Determine the [x, y] coordinate at the center of the cell enclosing the given text.  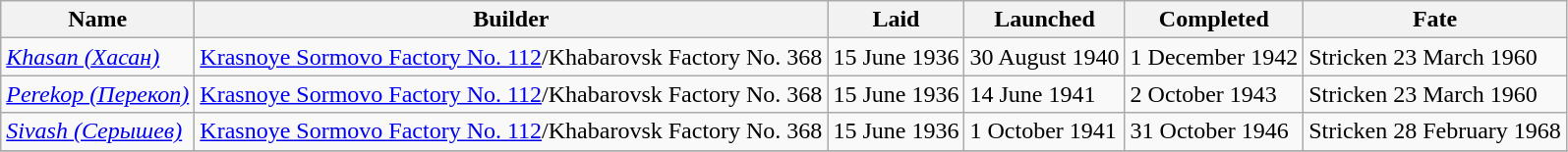
1 October 1941 [1044, 131]
2 October 1943 [1214, 94]
Laid [897, 20]
Khasan (Хасан) [98, 57]
1 December 1942 [1214, 57]
31 October 1946 [1214, 131]
30 August 1940 [1044, 57]
Sivash (Серышев) [98, 131]
Completed [1214, 20]
Builder [511, 20]
Launched [1044, 20]
14 June 1941 [1044, 94]
Perekop (Перекоп) [98, 94]
Name [98, 20]
Stricken 28 February 1968 [1435, 131]
Fate [1435, 20]
